Provide the (x, y) coordinate of the cell's center where the given text is located.  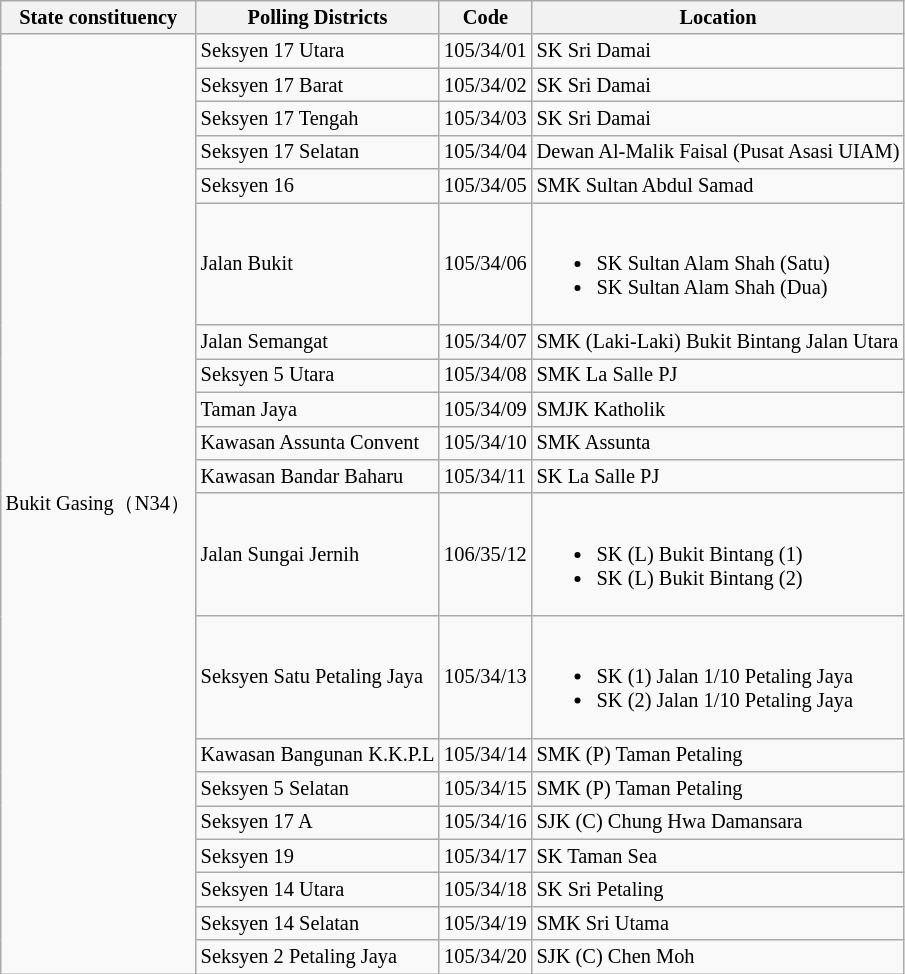
105/34/11 (485, 476)
Seksyen Satu Petaling Jaya (318, 676)
Seksyen 19 (318, 856)
Polling Districts (318, 17)
Code (485, 17)
105/34/13 (485, 676)
105/34/14 (485, 755)
SK La Salle PJ (718, 476)
105/34/01 (485, 51)
Taman Jaya (318, 409)
105/34/19 (485, 923)
105/34/17 (485, 856)
SMK Sri Utama (718, 923)
Seksyen 14 Utara (318, 889)
SJK (C) Chung Hwa Damansara (718, 822)
SMK (Laki-Laki) Bukit Bintang Jalan Utara (718, 342)
105/34/07 (485, 342)
Kawasan Assunta Convent (318, 443)
SMK La Salle PJ (718, 375)
Seksyen 17 Tengah (318, 118)
105/34/20 (485, 957)
105/34/06 (485, 263)
SK (L) Bukit Bintang (1)SK (L) Bukit Bintang (2) (718, 554)
Kawasan Bandar Baharu (318, 476)
105/34/10 (485, 443)
Seksyen 17 Barat (318, 85)
105/34/09 (485, 409)
Dewan Al-Malik Faisal (Pusat Asasi UIAM) (718, 152)
105/34/08 (485, 375)
Seksyen 17 Selatan (318, 152)
SK Sultan Alam Shah (Satu)SK Sultan Alam Shah (Dua) (718, 263)
Seksyen 16 (318, 186)
Bukit Gasing（N34） (98, 504)
SMJK Katholik (718, 409)
Location (718, 17)
SK Taman Sea (718, 856)
SK Sri Petaling (718, 889)
Seksyen 5 Selatan (318, 789)
105/34/02 (485, 85)
105/34/18 (485, 889)
Jalan Bukit (318, 263)
Seksyen 17 A (318, 822)
105/34/05 (485, 186)
Seksyen 14 Selatan (318, 923)
105/34/04 (485, 152)
State constituency (98, 17)
SMK Assunta (718, 443)
Jalan Semangat (318, 342)
105/34/16 (485, 822)
Jalan Sungai Jernih (318, 554)
Kawasan Bangunan K.K.P.L (318, 755)
SMK Sultan Abdul Samad (718, 186)
106/35/12 (485, 554)
105/34/15 (485, 789)
SK (1) Jalan 1/10 Petaling JayaSK (2) Jalan 1/10 Petaling Jaya (718, 676)
Seksyen 17 Utara (318, 51)
Seksyen 5 Utara (318, 375)
Seksyen 2 Petaling Jaya (318, 957)
SJK (C) Chen Moh (718, 957)
105/34/03 (485, 118)
